Return the (x, y) coordinate for the center point of the cell that contains the specified text.  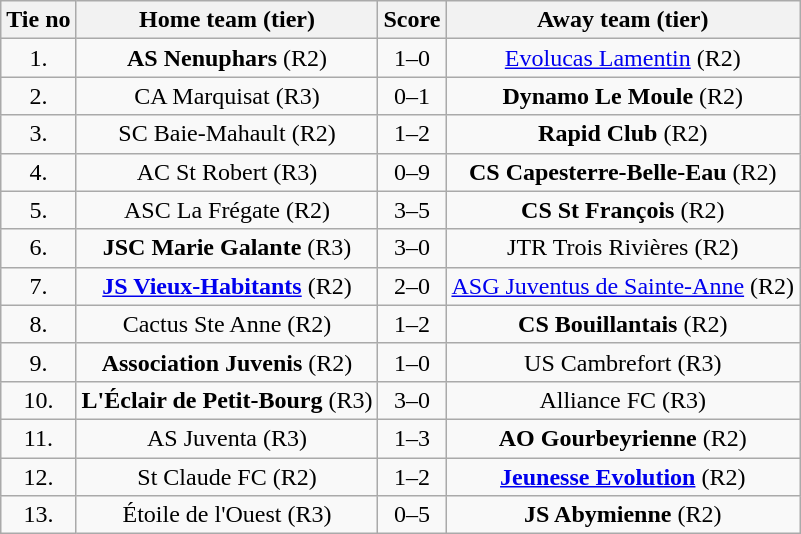
CS Capesterre-Belle-Eau (R2) (623, 172)
Jeunesse Evolution (R2) (623, 477)
0–5 (412, 515)
Tie no (38, 20)
7. (38, 286)
ASG Juventus de Sainte-Anne (R2) (623, 286)
Evolucas Lamentin (R2) (623, 58)
8. (38, 324)
10. (38, 400)
2. (38, 96)
Association Juvenis (R2) (227, 362)
Home team (tier) (227, 20)
13. (38, 515)
Cactus Ste Anne (R2) (227, 324)
1–3 (412, 438)
2–0 (412, 286)
JSC Marie Galante (R3) (227, 248)
6. (38, 248)
12. (38, 477)
3–5 (412, 210)
US Cambrefort (R3) (623, 362)
CS Bouillantais (R2) (623, 324)
ASC La Frégate (R2) (227, 210)
JS Abymienne (R2) (623, 515)
0–1 (412, 96)
St Claude FC (R2) (227, 477)
9. (38, 362)
Alliance FC (R3) (623, 400)
CA Marquisat (R3) (227, 96)
AS Juventa (R3) (227, 438)
Rapid Club (R2) (623, 134)
0–9 (412, 172)
AC St Robert (R3) (227, 172)
3. (38, 134)
5. (38, 210)
CS St François (R2) (623, 210)
JS Vieux-Habitants (R2) (227, 286)
L'Éclair de Petit-Bourg (R3) (227, 400)
AO Gourbeyrienne (R2) (623, 438)
Dynamo Le Moule (R2) (623, 96)
SC Baie-Mahault (R2) (227, 134)
Away team (tier) (623, 20)
Score (412, 20)
Étoile de l'Ouest (R3) (227, 515)
1. (38, 58)
4. (38, 172)
11. (38, 438)
AS Nenuphars (R2) (227, 58)
JTR Trois Rivières (R2) (623, 248)
